Find where the given text appears and provide that cell's center as [X, Y] coordinate. 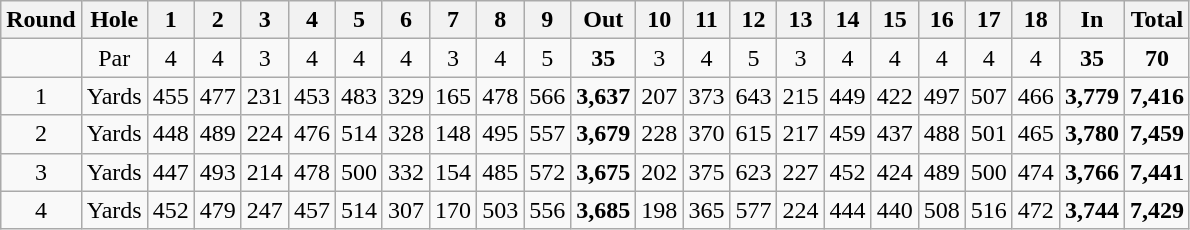
3,780 [1092, 134]
422 [894, 96]
7,429 [1156, 210]
477 [218, 96]
457 [312, 210]
17 [988, 20]
227 [800, 172]
Out [604, 20]
472 [1036, 210]
3,637 [604, 96]
449 [848, 96]
453 [312, 96]
9 [548, 20]
3,679 [604, 134]
In [1092, 20]
Par [114, 58]
373 [706, 96]
465 [1036, 134]
247 [264, 210]
231 [264, 96]
566 [548, 96]
Round [41, 20]
455 [170, 96]
493 [218, 172]
328 [406, 134]
7,441 [1156, 172]
Hole [114, 20]
11 [706, 20]
8 [500, 20]
479 [218, 210]
516 [988, 210]
3,744 [1092, 210]
507 [988, 96]
214 [264, 172]
3,675 [604, 172]
198 [660, 210]
Total [1156, 20]
365 [706, 210]
148 [454, 134]
508 [942, 210]
615 [754, 134]
476 [312, 134]
7,459 [1156, 134]
202 [660, 172]
448 [170, 134]
501 [988, 134]
12 [754, 20]
466 [1036, 96]
329 [406, 96]
556 [548, 210]
497 [942, 96]
15 [894, 20]
6 [406, 20]
215 [800, 96]
623 [754, 172]
643 [754, 96]
424 [894, 172]
228 [660, 134]
170 [454, 210]
474 [1036, 172]
440 [894, 210]
437 [894, 134]
207 [660, 96]
3,779 [1092, 96]
10 [660, 20]
483 [358, 96]
375 [706, 172]
3,685 [604, 210]
495 [500, 134]
485 [500, 172]
70 [1156, 58]
370 [706, 134]
488 [942, 134]
14 [848, 20]
572 [548, 172]
447 [170, 172]
13 [800, 20]
154 [454, 172]
577 [754, 210]
459 [848, 134]
165 [454, 96]
7,416 [1156, 96]
332 [406, 172]
557 [548, 134]
7 [454, 20]
3,766 [1092, 172]
16 [942, 20]
18 [1036, 20]
444 [848, 210]
307 [406, 210]
217 [800, 134]
503 [500, 210]
